Return (x, y) of the center of cell containing provided text 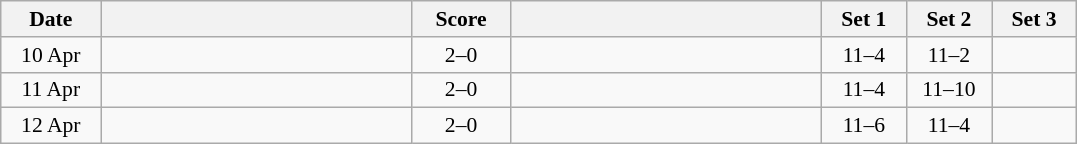
Set 1 (864, 19)
Set 3 (1034, 19)
11 Apr (51, 90)
12 Apr (51, 126)
11–2 (948, 55)
Score (461, 19)
11–10 (948, 90)
10 Apr (51, 55)
Date (51, 19)
11–6 (864, 126)
Set 2 (948, 19)
